Provide the (x, y) coordinate of the cell's center where the given text is located.  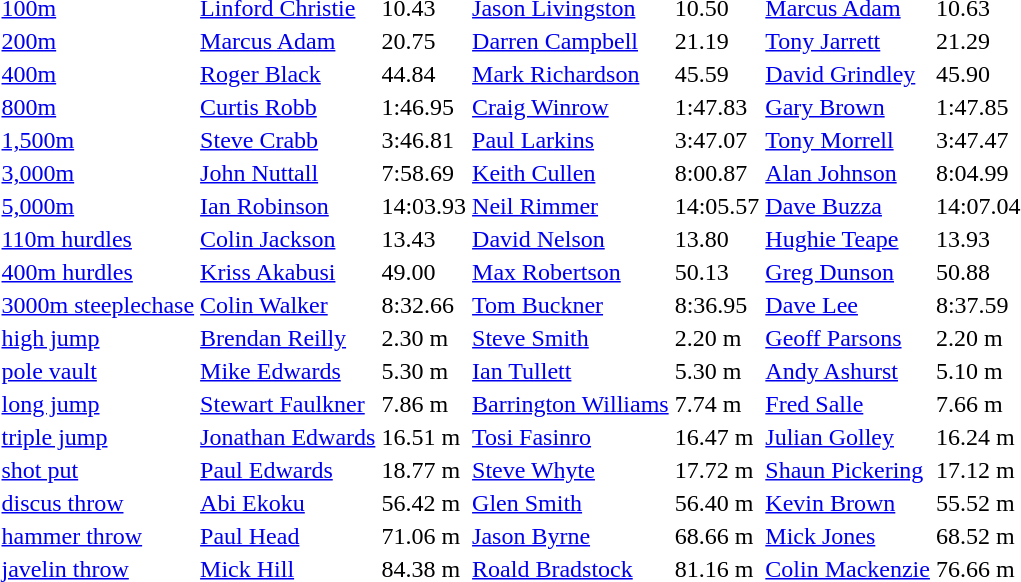
8:36.95 (717, 305)
Barrington Williams (571, 404)
Paul Edwards (288, 470)
John Nuttall (288, 173)
Paul Larkins (571, 140)
21.19 (717, 41)
Dave Lee (848, 305)
110m hurdles (98, 239)
Tom Buckner (571, 305)
45.59 (717, 74)
200m (98, 41)
Colin Jackson (288, 239)
Colin Walker (288, 305)
16.47 m (717, 437)
14:03.93 (424, 206)
Julian Golley (848, 437)
Glen Smith (571, 503)
Dave Buzza (848, 206)
Neil Rimmer (571, 206)
Steve Smith (571, 338)
hammer throw (98, 536)
17.72 m (717, 470)
56.40 m (717, 503)
44.84 (424, 74)
Steve Whyte (571, 470)
13.80 (717, 239)
7.86 m (424, 404)
8:00.87 (717, 173)
50.13 (717, 272)
16.51 m (424, 437)
20.75 (424, 41)
5,000m (98, 206)
3:47.07 (717, 140)
Gary Brown (848, 107)
Tony Jarrett (848, 41)
Roger Black (288, 74)
1,500m (98, 140)
800m (98, 107)
Keith Cullen (571, 173)
triple jump (98, 437)
pole vault (98, 371)
68.66 m (717, 536)
3000m steeplechase (98, 305)
Mike Edwards (288, 371)
Darren Campbell (571, 41)
Hughie Teape (848, 239)
1:46.95 (424, 107)
Brendan Reilly (288, 338)
Greg Dunson (848, 272)
Mark Richardson (571, 74)
Ian Tullett (571, 371)
Max Robertson (571, 272)
1:47.83 (717, 107)
discus throw (98, 503)
shot put (98, 470)
71.06 m (424, 536)
Fred Salle (848, 404)
Craig Winrow (571, 107)
2.20 m (717, 338)
Curtis Robb (288, 107)
Ian Robinson (288, 206)
8:32.66 (424, 305)
Shaun Pickering (848, 470)
Kevin Brown (848, 503)
13.43 (424, 239)
David Nelson (571, 239)
Alan Johnson (848, 173)
18.77 m (424, 470)
Tosi Fasinro (571, 437)
Jonathan Edwards (288, 437)
Andy Ashurst (848, 371)
Stewart Faulkner (288, 404)
3,000m (98, 173)
49.00 (424, 272)
Jason Byrne (571, 536)
Steve Crabb (288, 140)
Paul Head (288, 536)
7:58.69 (424, 173)
high jump (98, 338)
56.42 m (424, 503)
3:46.81 (424, 140)
Tony Morrell (848, 140)
Kriss Akabusi (288, 272)
long jump (98, 404)
2.30 m (424, 338)
400m (98, 74)
Geoff Parsons (848, 338)
David Grindley (848, 74)
14:05.57 (717, 206)
Abi Ekoku (288, 503)
400m hurdles (98, 272)
Marcus Adam (288, 41)
Mick Jones (848, 536)
7.74 m (717, 404)
